Locate the cell with the specified text and output its [x, y] center coordinate. 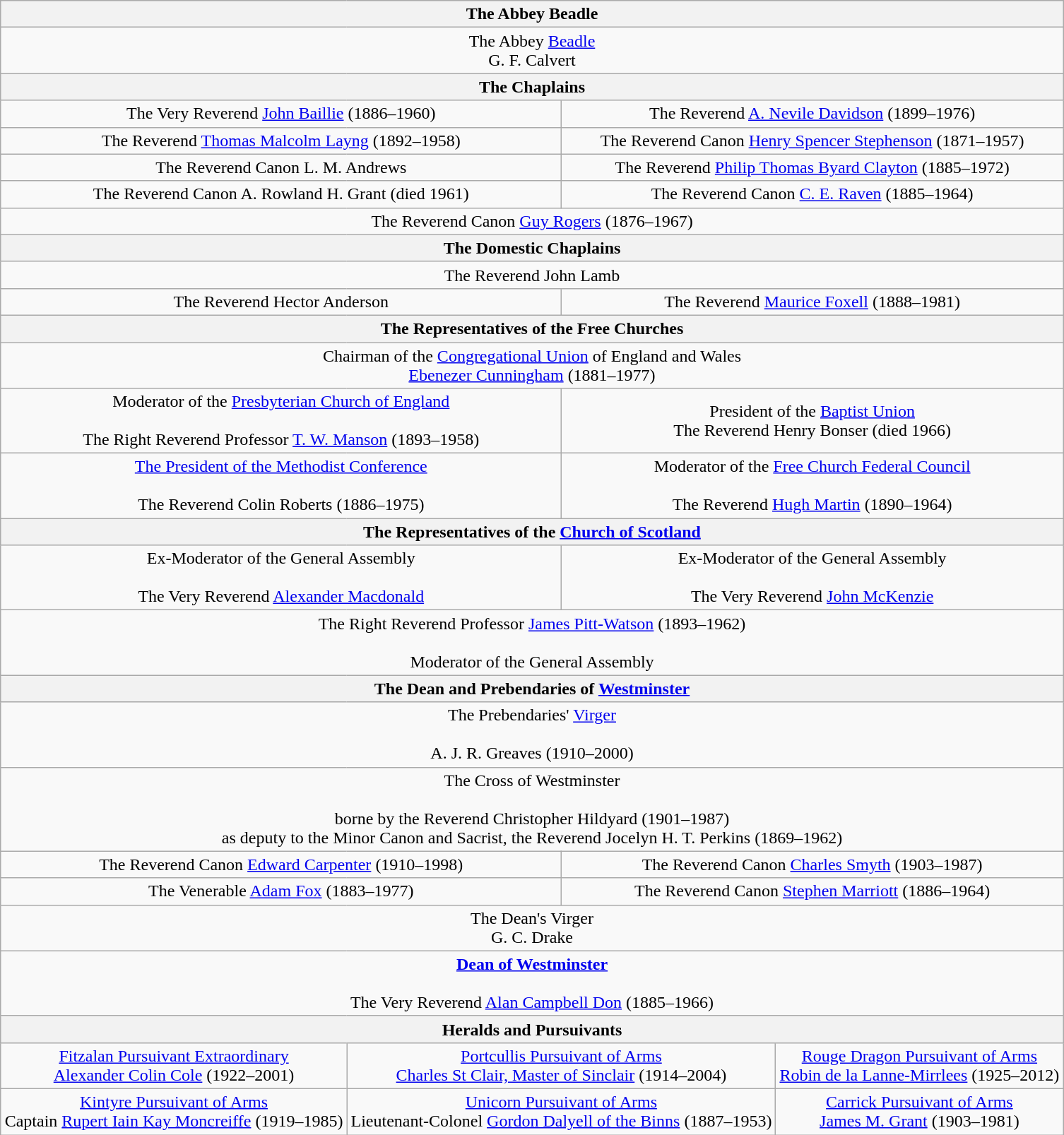
The Reverend Canon A. Rowland H. Grant (died 1961) [281, 194]
Unicorn Pursuivant of ArmsLieutenant-Colonel Gordon Dalyell of the Binns (1887–1953) [561, 1112]
The Prebendaries' VirgerA. J. R. Greaves (1910–2000) [532, 735]
Rouge Dragon Pursuivant of ArmsRobin de la Lanne-Mirrlees (1925–2012) [920, 1065]
The Dean and Prebendaries of Westminster [532, 689]
The Reverend Canon L. M. Andrews [281, 167]
The Right Reverend Professor James Pitt-Watson (1893–1962)Moderator of the General Assembly [532, 643]
The Reverend Canon Guy Rogers (1876–1967) [532, 221]
The Reverend Canon Charles Smyth (1903–1987) [812, 864]
The Abbey Beadle [532, 14]
Fitzalan Pursuivant ExtraordinaryAlexander Colin Cole (1922–2001) [174, 1065]
The Reverend Canon Stephen Marriott (1886–1964) [812, 891]
Heralds and Pursuivants [532, 1029]
Ex-Moderator of the General AssemblyThe Very Reverend Alexander Macdonald [281, 578]
The Abbey BeadleG. F. Calvert [532, 51]
The Reverend Canon Henry Spencer Stephenson (1871–1957) [812, 141]
The Reverend John Lamb [532, 275]
The Venerable Adam Fox (1883–1977) [281, 891]
Carrick Pursuivant of ArmsJames M. Grant (1903–1981) [920, 1112]
The Reverend A. Nevile Davidson (1899–1976) [812, 114]
The Domestic Chaplains [532, 248]
The Reverend Canon Edward Carpenter (1910–1998) [281, 864]
The Chaplains [532, 87]
Chairman of the Congregational Union of England and WalesEbenezer Cunningham (1881–1977) [532, 364]
The Reverend Thomas Malcolm Layng (1892–1958) [281, 141]
The Reverend Philip Thomas Byard Clayton (1885–1972) [812, 167]
The Reverend Hector Anderson [281, 302]
Dean of WestminsterThe Very Reverend Alan Campbell Don (1885–1966) [532, 983]
Kintyre Pursuivant of ArmsCaptain Rupert Iain Kay Moncreiffe (1919–1985) [174, 1112]
Moderator of the Presbyterian Church of EnglandThe Right Reverend Professor T. W. Manson (1893–1958) [281, 421]
Moderator of the Free Church Federal CouncilThe Reverend Hugh Martin (1890–1964) [812, 486]
The Representatives of the Church of Scotland [532, 532]
President of the Baptist UnionThe Reverend Henry Bonser (died 1966) [812, 421]
The President of the Methodist ConferenceThe Reverend Colin Roberts (1886–1975) [281, 486]
The Reverend Canon C. E. Raven (1885–1964) [812, 194]
The Very Reverend John Baillie (1886–1960) [281, 114]
The Dean's VirgerG. C. Drake [532, 928]
The Reverend Maurice Foxell (1888–1981) [812, 302]
The Representatives of the Free Churches [532, 328]
Ex-Moderator of the General AssemblyThe Very Reverend John McKenzie [812, 578]
Portcullis Pursuivant of ArmsCharles St Clair, Master of Sinclair (1914–2004) [561, 1065]
